Return the (x, y) coordinate for the center point of the cell that contains the specified text.  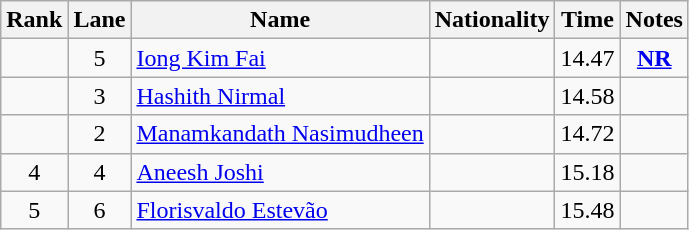
14.47 (588, 58)
3 (100, 96)
2 (100, 134)
Lane (100, 20)
Iong Kim Fai (280, 58)
Nationality (492, 20)
Hashith Nirmal (280, 96)
6 (100, 210)
14.72 (588, 134)
Manamkandath Nasimudheen (280, 134)
Notes (654, 20)
Aneesh Joshi (280, 172)
Rank (34, 20)
NR (654, 58)
15.48 (588, 210)
Name (280, 20)
15.18 (588, 172)
Time (588, 20)
Florisvaldo Estevão (280, 210)
14.58 (588, 96)
